Find where the given text appears and provide that cell's center as (X, Y) coordinate. 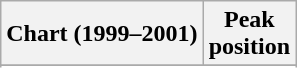
Chart (1999–2001) (102, 34)
Peakposition (249, 34)
